Output the [x, y] coordinate of the center of the cell containing the given text.  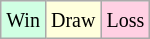
Win [24, 20]
Draw [72, 20]
Loss [126, 20]
